Detect which cell encompasses the target text, then output its (X, Y) center coordinate. 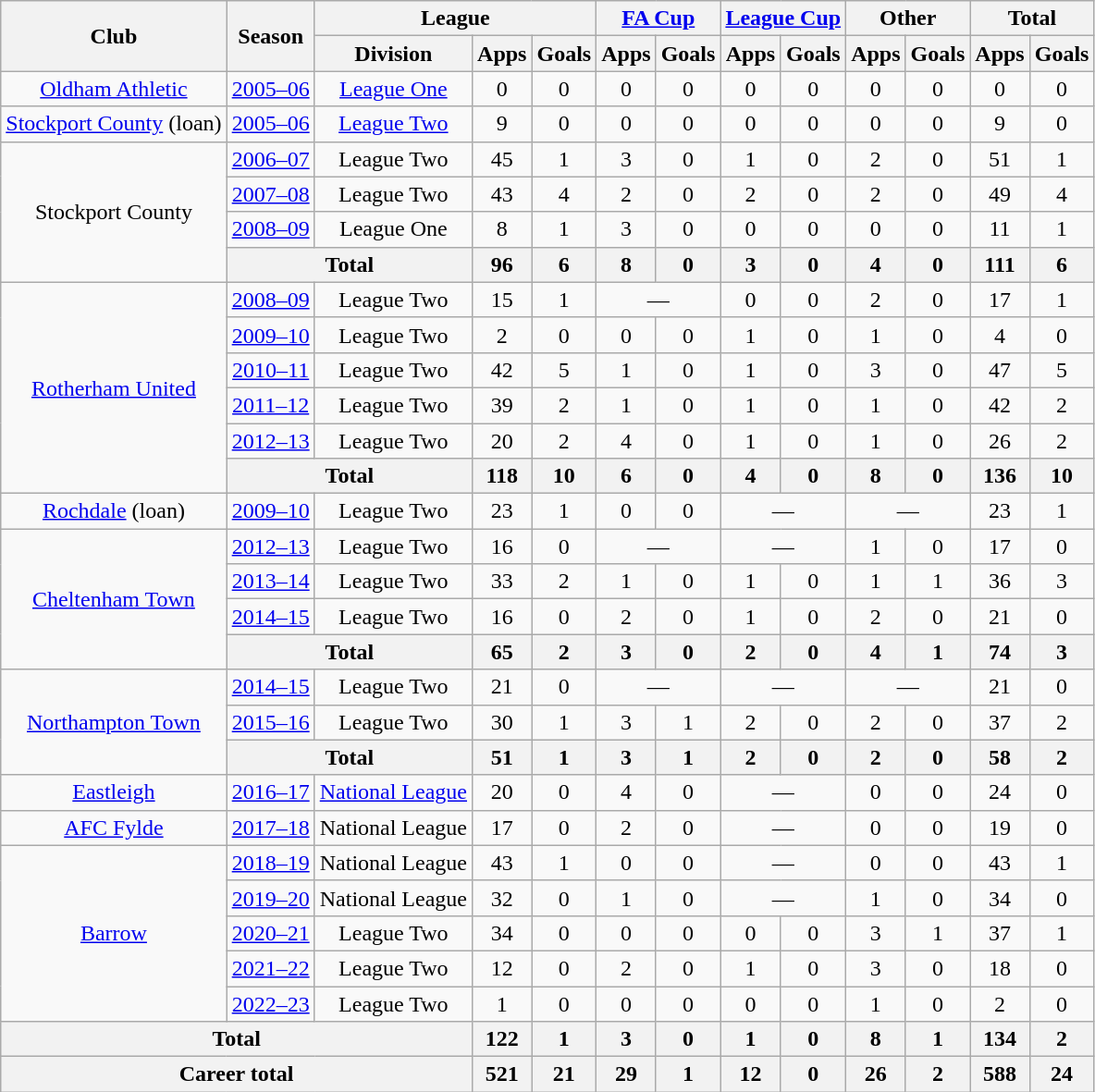
Stockport County (loan) (114, 124)
2021–22 (270, 968)
29 (626, 1074)
33 (502, 582)
Northampton Town (114, 722)
32 (502, 898)
30 (502, 722)
2010–11 (270, 370)
19 (1000, 828)
AFC Fylde (114, 828)
Stockport County (114, 212)
2006–07 (270, 159)
47 (1000, 370)
League Cup (783, 18)
74 (1000, 652)
2007–08 (270, 194)
2022–23 (270, 1003)
Rochdale (loan) (114, 511)
134 (1000, 1039)
2020–21 (270, 933)
Eastleigh (114, 792)
39 (502, 405)
118 (502, 476)
Club (114, 36)
2015–16 (270, 722)
Division (393, 54)
588 (1000, 1074)
Cheltenham Town (114, 599)
League (455, 18)
Oldham Athletic (114, 89)
65 (502, 652)
15 (502, 300)
136 (1000, 476)
58 (1000, 757)
FA Cup (658, 18)
11 (1000, 229)
122 (502, 1039)
Rotherham United (114, 387)
111 (1000, 264)
2016–17 (270, 792)
Other (908, 18)
2011–12 (270, 405)
Barrow (114, 933)
2017–18 (270, 828)
2018–19 (270, 863)
18 (1000, 968)
45 (502, 159)
521 (502, 1074)
96 (502, 264)
Career total (237, 1074)
36 (1000, 582)
49 (1000, 194)
2013–14 (270, 582)
Season (270, 36)
2019–20 (270, 898)
